Provide the [X, Y] coordinate of the cell's center where the given text is located.  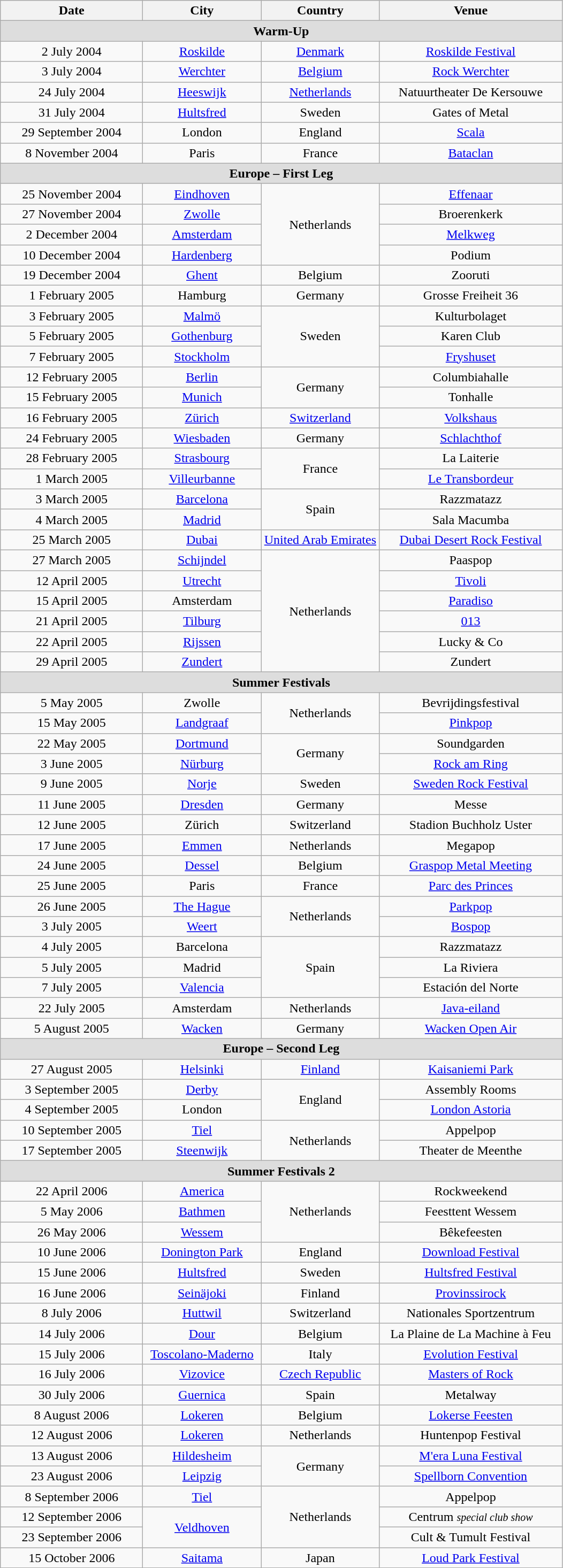
Feesttent Wessem [471, 1211]
27 November 2004 [72, 214]
5 July 2005 [72, 967]
Tilburg [202, 621]
Strasbourg [202, 458]
Schlachthof [471, 438]
Seinäjoki [202, 1293]
Broerenkerk [471, 214]
Evolution Festival [471, 1354]
Melkweg [471, 234]
City [202, 11]
25 June 2005 [72, 886]
Hildesheim [202, 1456]
Villeurbanne [202, 479]
12 February 2005 [72, 377]
La Laiterie [471, 458]
14 July 2006 [72, 1334]
Eindhoven [202, 194]
Karen Club [471, 336]
Warm-Up [281, 31]
Gothenburg [202, 336]
Weert [202, 927]
Heeswijk [202, 92]
8 November 2004 [72, 153]
Dortmund [202, 743]
8 July 2006 [72, 1313]
Kulturbolaget [471, 316]
17 September 2005 [72, 1150]
2 July 2004 [72, 51]
5 May 2006 [72, 1211]
29 April 2005 [72, 662]
4 September 2005 [72, 1110]
Leipzig [202, 1476]
12 August 2006 [72, 1435]
2 December 2004 [72, 234]
24 July 2004 [72, 92]
22 July 2005 [72, 1008]
Huntenpop Festival [471, 1435]
Megapop [471, 845]
16 June 2006 [72, 1293]
5 February 2005 [72, 336]
Lucky & Co [471, 642]
Landgraaf [202, 723]
15 July 2006 [72, 1354]
Country [320, 11]
United Arab Emirates [320, 540]
Vizovice [202, 1374]
Paradiso [471, 601]
25 March 2005 [72, 540]
Italy [320, 1354]
Effenaar [471, 194]
19 December 2004 [72, 275]
3 July 2004 [72, 72]
21 April 2005 [72, 621]
Venue [471, 11]
7 July 2005 [72, 988]
Kaisaniemi Park [471, 1069]
Zooruti [471, 275]
17 June 2005 [72, 845]
M'era Luna Festival [471, 1456]
Ghent [202, 275]
La Plaine de La Machine à Feu [471, 1334]
Czech Republic [320, 1374]
23 August 2006 [72, 1476]
Utrecht [202, 580]
Paaspop [471, 560]
Scala [471, 133]
10 December 2004 [72, 255]
5 August 2005 [72, 1028]
Hultsfred Festival [471, 1273]
15 June 2006 [72, 1273]
Roskilde Festival [471, 51]
4 July 2005 [72, 947]
29 September 2004 [72, 133]
Steenwijk [202, 1150]
Estación del Norte [471, 988]
Tonhalle [471, 397]
Loud Park Festival [471, 1558]
Tivoli [471, 580]
Berlin [202, 377]
Dubai Desert Rock Festival [471, 540]
Lokerse Feesten [471, 1415]
Guernica [202, 1395]
15 October 2006 [72, 1558]
Dessel [202, 865]
Denmark [320, 51]
12 June 2005 [72, 825]
Dresden [202, 804]
8 August 2006 [72, 1415]
15 February 2005 [72, 397]
Java-eiland [471, 1008]
Parc des Princes [471, 886]
Summer Festivals 2 [281, 1171]
Dubai [202, 540]
America [202, 1191]
Dour [202, 1334]
28 February 2005 [72, 458]
Nürburg [202, 764]
Rock am Ring [471, 764]
Donington Park [202, 1252]
9 June 2005 [72, 784]
Masters of Rock [471, 1374]
Malmö [202, 316]
Soundgarden [471, 743]
Columbiahalle [471, 377]
13 August 2006 [72, 1456]
16 July 2006 [72, 1374]
12 April 2005 [72, 580]
Europe – First Leg [281, 173]
The Hague [202, 906]
Date [72, 11]
15 April 2005 [72, 601]
Wacken [202, 1028]
1 February 2005 [72, 296]
Volkshaus [471, 418]
Derby [202, 1089]
16 February 2005 [72, 418]
Podium [471, 255]
11 June 2005 [72, 804]
Fryshuset [471, 357]
London Astoria [471, 1110]
31 July 2004 [72, 112]
Theater de Meenthe [471, 1150]
4 March 2005 [72, 519]
23 September 2006 [72, 1537]
Assembly Rooms [471, 1089]
Roskilde [202, 51]
22 April 2005 [72, 642]
Stadion Buchholz Uster [471, 825]
Gates of Metal [471, 112]
Stockholm [202, 357]
Wiesbaden [202, 438]
Wessem [202, 1232]
3 July 2005 [72, 927]
10 June 2006 [72, 1252]
Wacken Open Air [471, 1028]
Schijndel [202, 560]
27 August 2005 [72, 1069]
Natuurtheater De Kersouwe [471, 92]
25 November 2004 [72, 194]
Bospop [471, 927]
Messe [471, 804]
Spellborn Convention [471, 1476]
Saitama [202, 1558]
24 February 2005 [72, 438]
Rock Werchter [471, 72]
15 May 2005 [72, 723]
Pinkpop [471, 723]
3 September 2005 [72, 1089]
Hardenberg [202, 255]
Sweden Rock Festival [471, 784]
Cult & Tumult Festival [471, 1537]
Parkpop [471, 906]
Helsinki [202, 1069]
Nationales Sportzentrum [471, 1313]
Sala Macumba [471, 519]
22 May 2005 [72, 743]
Valencia [202, 988]
Bathmen [202, 1211]
27 March 2005 [72, 560]
Bataclan [471, 153]
Grosse Freiheit 36 [471, 296]
Graspop Metal Meeting [471, 865]
Bêkefeesten [471, 1232]
Europe – Second Leg [281, 1049]
Japan [320, 1558]
Emmen [202, 845]
8 September 2006 [72, 1496]
Veldhoven [202, 1527]
013 [471, 621]
Metalway [471, 1395]
Rockweekend [471, 1191]
5 May 2005 [72, 703]
30 July 2006 [72, 1395]
Rijssen [202, 642]
Norje [202, 784]
24 June 2005 [72, 865]
La Riviera [471, 967]
3 June 2005 [72, 764]
3 March 2005 [72, 499]
Werchter [202, 72]
3 February 2005 [72, 316]
12 September 2006 [72, 1517]
Summer Festivals [281, 682]
Bevrijdingsfestival [471, 703]
Munich [202, 397]
26 June 2005 [72, 906]
22 April 2006 [72, 1191]
Hamburg [202, 296]
Huttwil [202, 1313]
Provinssirock [471, 1293]
7 February 2005 [72, 357]
Toscolano-Maderno [202, 1354]
Centrum special club show [471, 1517]
1 March 2005 [72, 479]
Download Festival [471, 1252]
10 September 2005 [72, 1130]
Le Transbordeur [471, 479]
26 May 2006 [72, 1232]
